From the cell containing the given text, extract its center point as [x, y] coordinate. 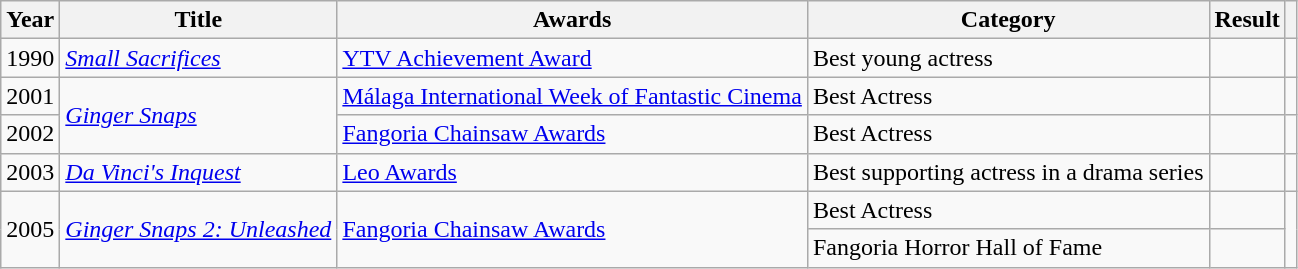
1990 [30, 58]
2002 [30, 134]
Best young actress [1008, 58]
2001 [30, 96]
2005 [30, 229]
Best supporting actress in a drama series [1008, 172]
Da Vinci's Inquest [198, 172]
Ginger Snaps [198, 115]
Málaga International Week of Fantastic Cinema [572, 96]
Awards [572, 20]
2003 [30, 172]
Title [198, 20]
Year [30, 20]
Leo Awards [572, 172]
YTV Achievement Award [572, 58]
Ginger Snaps 2: Unleashed [198, 229]
Result [1247, 20]
Small Sacrifices [198, 58]
Fangoria Horror Hall of Fame [1008, 248]
Category [1008, 20]
